Extract the (x, y) coordinate from the center of the cell holding the provided text.  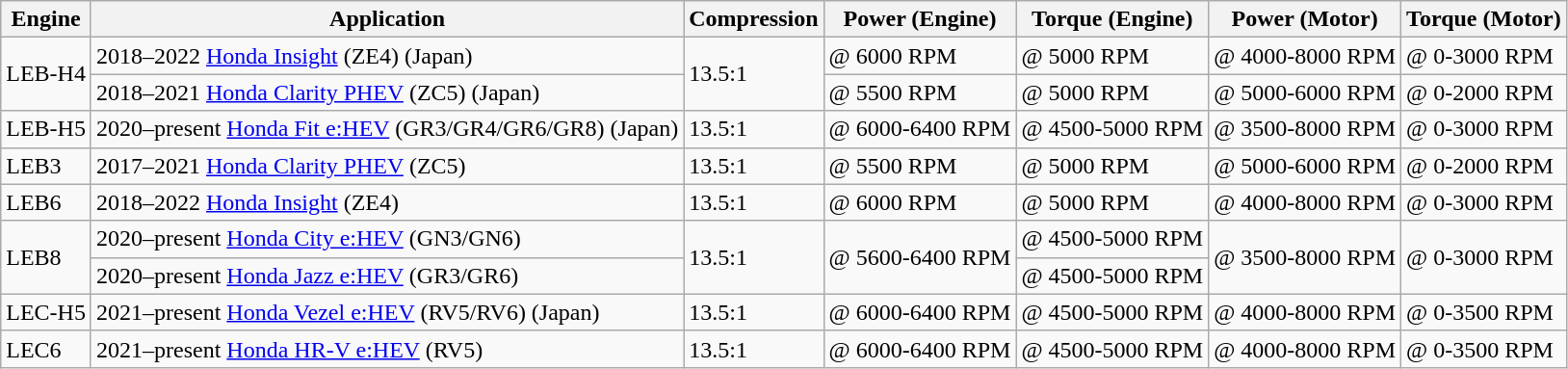
Power (Motor) (1305, 19)
Power (Engine) (920, 19)
@ 5600-6400 RPM (920, 257)
2020–present Honda City e:HEV (GN3/GN6) (387, 239)
2021–present Honda HR-V e:HEV (RV5) (387, 349)
Engine (46, 19)
LEC-H5 (46, 312)
LEC6 (46, 349)
2018–2022 Honda Insight (ZE4) (Japan) (387, 56)
Application (387, 19)
LEB6 (46, 202)
2018–2022 Honda Insight (ZE4) (387, 202)
2020–present Honda Jazz e:HEV (GR3/GR6) (387, 276)
2018–2021 Honda Clarity PHEV (ZC5) (Japan) (387, 92)
2020–present Honda Fit e:HEV (GR3/GR4/GR6/GR8) (Japan) (387, 129)
LEB-H4 (46, 74)
2021–present Honda Vezel e:HEV (RV5/RV6) (Japan) (387, 312)
Torque (Motor) (1484, 19)
LEB-H5 (46, 129)
LEB3 (46, 166)
Torque (Engine) (1112, 19)
LEB8 (46, 257)
2017–2021 Honda Clarity PHEV (ZC5) (387, 166)
Compression (753, 19)
